Locate the cell with the specified text and output its (X, Y) center coordinate. 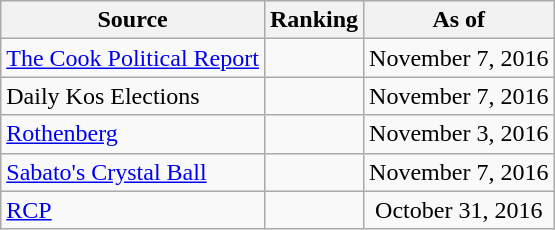
As of (459, 20)
Sabato's Crystal Ball (133, 172)
The Cook Political Report (133, 58)
November 3, 2016 (459, 134)
Ranking (314, 20)
Source (133, 20)
Daily Kos Elections (133, 96)
RCP (133, 210)
Rothenberg (133, 134)
October 31, 2016 (459, 210)
